Find where the given text appears and provide that cell's center as [X, Y] coordinate. 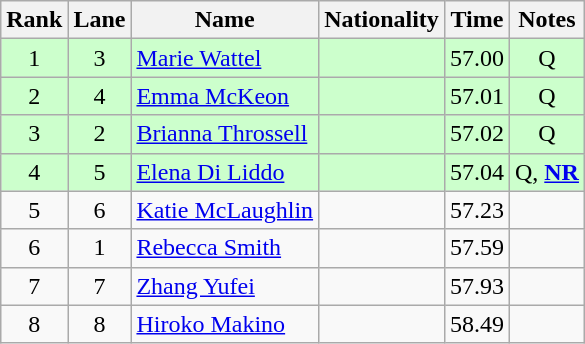
57.04 [476, 172]
Rank [34, 20]
Lane [100, 20]
Emma McKeon [225, 96]
Marie Wattel [225, 58]
57.59 [476, 248]
Nationality [382, 20]
Notes [546, 20]
Time [476, 20]
Brianna Throssell [225, 134]
57.23 [476, 210]
Zhang Yufei [225, 286]
57.02 [476, 134]
57.93 [476, 286]
57.01 [476, 96]
58.49 [476, 324]
57.00 [476, 58]
Rebecca Smith [225, 248]
Hiroko Makino [225, 324]
Q, NR [546, 172]
Name [225, 20]
Katie McLaughlin [225, 210]
Elena Di Liddo [225, 172]
